Detect which cell encompasses the target text, then output its [X, Y] center coordinate. 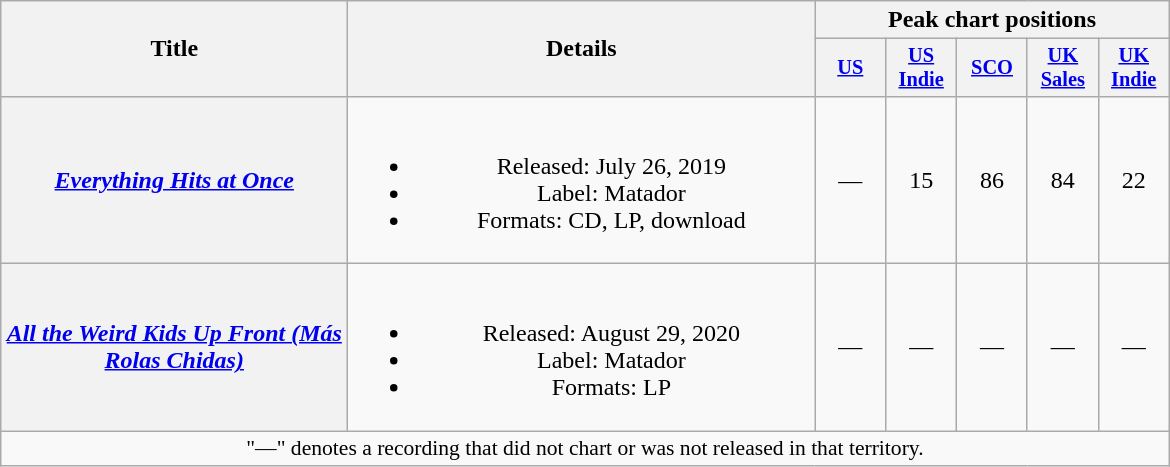
Details [582, 49]
SCO [992, 68]
Released: August 29, 2020Label: MatadorFormats: LP [582, 348]
All the Weird Kids Up Front (Más Rolas Chidas) [174, 348]
Peak chart positions [992, 20]
Title [174, 49]
US [850, 68]
22 [1134, 180]
UKIndie [1134, 68]
Everything Hits at Once [174, 180]
15 [922, 180]
"—" denotes a recording that did not chart or was not released in that territory. [585, 449]
Released: July 26, 2019Label: MatadorFormats: CD, LP, download [582, 180]
UKSales [1062, 68]
84 [1062, 180]
US Indie [922, 68]
86 [992, 180]
